Pinpoint the cell where the given text exists, returning its (X, Y) midpoint coordinate. 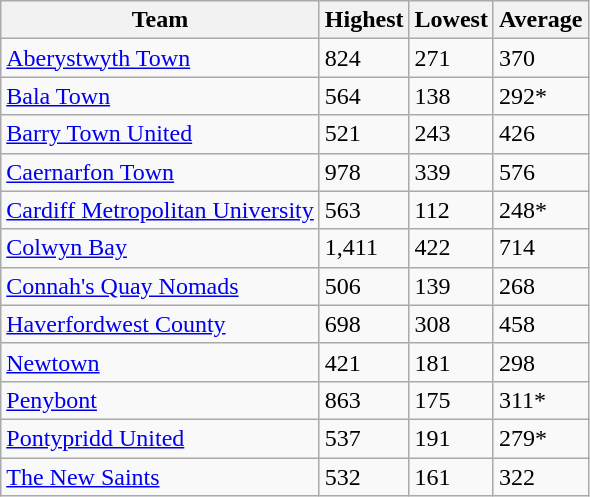
248* (540, 210)
191 (451, 438)
698 (364, 324)
421 (364, 362)
563 (364, 210)
458 (540, 324)
308 (451, 324)
576 (540, 172)
Haverfordwest County (160, 324)
506 (364, 286)
243 (451, 134)
1,411 (364, 248)
Lowest (451, 20)
271 (451, 58)
532 (364, 477)
Newtown (160, 362)
Bala Town (160, 96)
181 (451, 362)
863 (364, 400)
521 (364, 134)
175 (451, 400)
714 (540, 248)
Pontypridd United (160, 438)
138 (451, 96)
422 (451, 248)
279* (540, 438)
Team (160, 20)
292* (540, 96)
Barry Town United (160, 134)
161 (451, 477)
298 (540, 362)
139 (451, 286)
Highest (364, 20)
339 (451, 172)
426 (540, 134)
Colwyn Bay (160, 248)
978 (364, 172)
Penybont (160, 400)
268 (540, 286)
537 (364, 438)
112 (451, 210)
Connah's Quay Nomads (160, 286)
824 (364, 58)
Average (540, 20)
Aberystwyth Town (160, 58)
Cardiff Metropolitan University (160, 210)
311* (540, 400)
564 (364, 96)
370 (540, 58)
322 (540, 477)
The New Saints (160, 477)
Caernarfon Town (160, 172)
